Search for the cell housing the specified text and yield its [x, y] center coordinate. 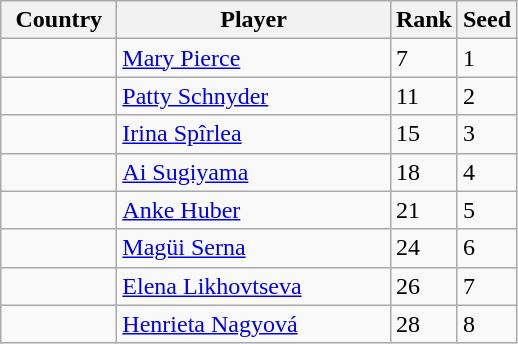
26 [424, 286]
11 [424, 96]
8 [486, 324]
Player [254, 20]
15 [424, 134]
Anke Huber [254, 210]
Irina Spîrlea [254, 134]
2 [486, 96]
21 [424, 210]
Ai Sugiyama [254, 172]
Magüi Serna [254, 248]
6 [486, 248]
24 [424, 248]
Seed [486, 20]
Mary Pierce [254, 58]
Country [59, 20]
18 [424, 172]
Patty Schnyder [254, 96]
Henrieta Nagyová [254, 324]
4 [486, 172]
Rank [424, 20]
Elena Likhovtseva [254, 286]
3 [486, 134]
1 [486, 58]
28 [424, 324]
5 [486, 210]
